Locate the cell with the specified text and output its (X, Y) center coordinate. 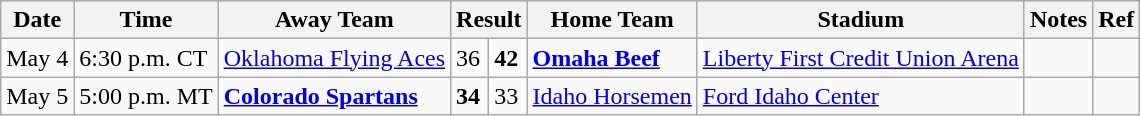
5:00 p.m. MT (146, 96)
33 (508, 96)
42 (508, 58)
May 4 (38, 58)
Idaho Horsemen (612, 96)
Colorado Spartans (334, 96)
Notes (1058, 20)
34 (470, 96)
Oklahoma Flying Aces (334, 58)
Result (489, 20)
36 (470, 58)
Ford Idaho Center (860, 96)
Omaha Beef (612, 58)
May 5 (38, 96)
Date (38, 20)
Liberty First Credit Union Arena (860, 58)
Ref (1116, 20)
Away Team (334, 20)
Time (146, 20)
6:30 p.m. CT (146, 58)
Stadium (860, 20)
Home Team (612, 20)
